Return [x, y] of the center of cell containing provided text 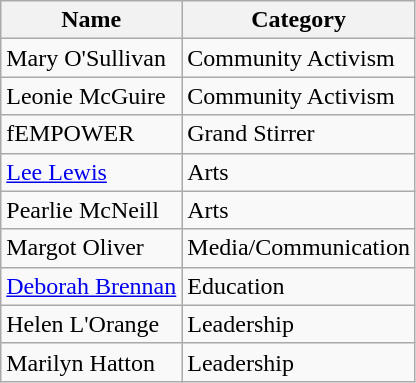
Pearlie McNeill [92, 210]
Grand Stirrer [299, 134]
Category [299, 20]
Mary O'Sullivan [92, 58]
Education [299, 286]
Leonie McGuire [92, 96]
Margot Oliver [92, 248]
Media/Communication [299, 248]
Helen L'Orange [92, 324]
Marilyn Hatton [92, 362]
Name [92, 20]
Deborah Brennan [92, 286]
Lee Lewis [92, 172]
fEMPOWER [92, 134]
